For the text-containing cell, return its midpoint in (x, y) coordinate format. 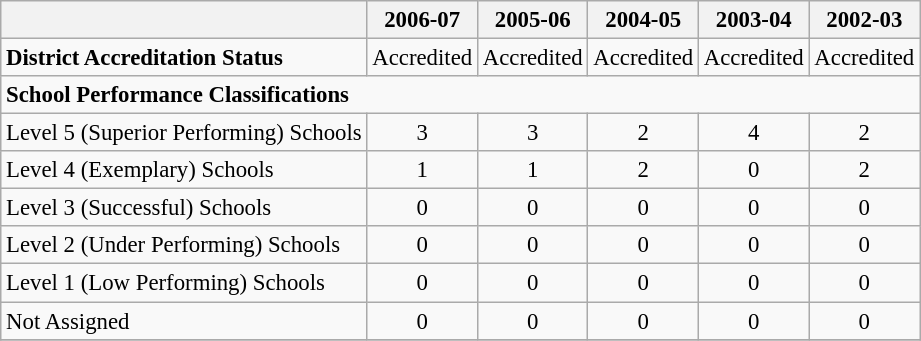
Level 1 (Low Performing) Schools (184, 283)
2002-03 (864, 20)
District Accreditation Status (184, 58)
Level 2 (Under Performing) Schools (184, 245)
2003-04 (754, 20)
2005-06 (532, 20)
Not Assigned (184, 321)
Level 3 (Successful) Schools (184, 208)
2006-07 (422, 20)
Level 5 (Superior Performing) Schools (184, 133)
4 (754, 133)
2004-05 (644, 20)
Level 4 (Exemplary) Schools (184, 170)
School Performance Classifications (460, 95)
